Scan for the cell matching the given text and deliver its [x, y] coordinate at center. 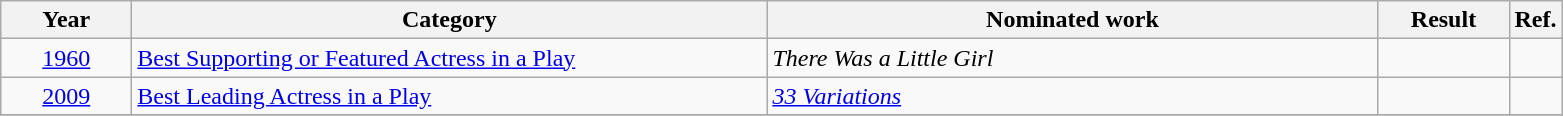
2009 [66, 96]
33 Variations [1072, 96]
There Was a Little Girl [1072, 58]
Nominated work [1072, 20]
Category [450, 20]
Ref. [1536, 20]
Best Supporting or Featured Actress in a Play [450, 58]
Year [66, 20]
Best Leading Actress in a Play [450, 96]
Result [1444, 20]
1960 [66, 58]
